Pinpoint the cell where the given text exists, returning its [x, y] midpoint coordinate. 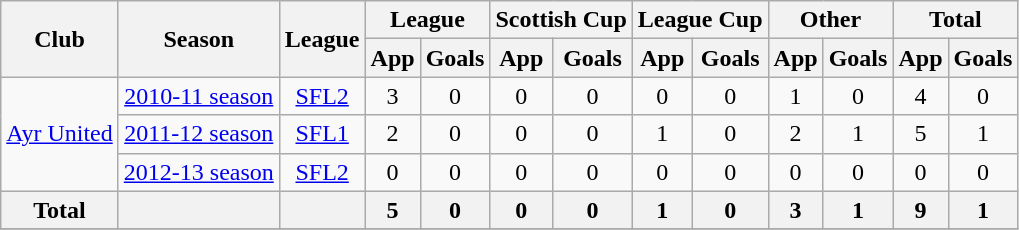
2010-11 season [198, 96]
Season [198, 39]
4 [920, 96]
Scottish Cup [561, 20]
9 [920, 210]
Club [60, 39]
Other [830, 20]
2012-13 season [198, 172]
SFL1 [322, 134]
Ayr United [60, 134]
2011-12 season [198, 134]
League Cup [700, 20]
